Output the [X, Y] coordinate of the center of the cell containing the given text.  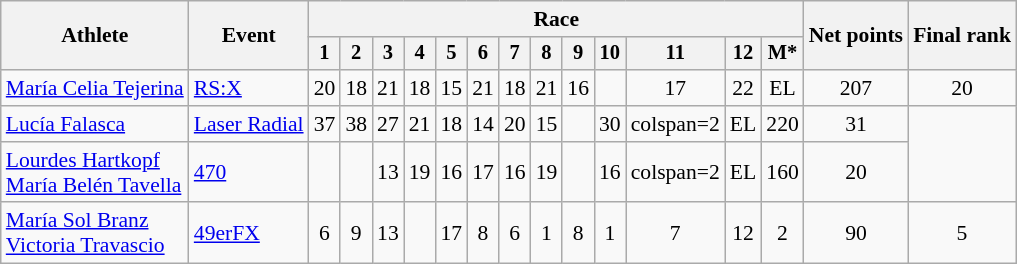
90 [856, 234]
Athlete [95, 36]
Lucía Falasca [95, 124]
22 [744, 88]
Lourdes HartkopfMaría Belén Tavella [95, 172]
Race [556, 19]
Net points [856, 36]
María Sol BranzVictoria Travascio [95, 234]
207 [856, 88]
37 [325, 124]
Laser Radial [249, 124]
María Celia Tejerina [95, 88]
3 [388, 54]
4 [420, 54]
220 [782, 124]
Event [249, 36]
49erFX [249, 234]
Final rank [962, 36]
11 [676, 54]
M* [782, 54]
14 [483, 124]
10 [610, 54]
470 [249, 172]
30 [610, 124]
160 [782, 172]
38 [356, 124]
27 [388, 124]
31 [856, 124]
RS:X [249, 88]
